Capture the cell that displays the provided text and extract its [x, y] central coordinate. 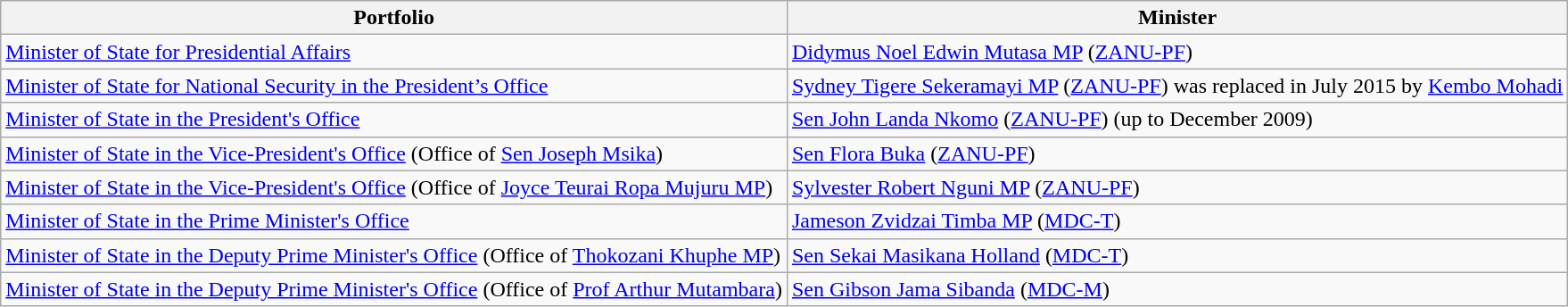
Sen Flora Buka (ZANU-PF) [1177, 153]
Sydney Tigere Sekeramayi MP (ZANU-PF) was replaced in July 2015 by Kembo Mohadi [1177, 86]
Didymus Noel Edwin Mutasa MP (ZANU-PF) [1177, 52]
Minister of State in the Vice-President's Office (Office of Joyce Teurai Ropa Mujuru MP) [394, 187]
Minister of State in the Deputy Prime Minister's Office (Office of Prof Arthur Mutambara) [394, 289]
Sen Sekai Masikana Holland (MDC-T) [1177, 255]
Minister of State for National Security in the President’s Office [394, 86]
Minister of State in the Deputy Prime Minister's Office (Office of Thokozani Khuphe MP) [394, 255]
Minister of State in the Vice-President's Office (Office of Sen Joseph Msika) [394, 153]
Minister of State in the Prime Minister's Office [394, 221]
Portfolio [394, 18]
Jameson Zvidzai Timba MP (MDC-T) [1177, 221]
Minister of State in the President's Office [394, 120]
Sen John Landa Nkomo (ZANU-PF) (up to December 2009) [1177, 120]
Minister of State for Presidential Affairs [394, 52]
Minister [1177, 18]
Sen Gibson Jama Sibanda (MDC-M) [1177, 289]
Sylvester Robert Nguni MP (ZANU-PF) [1177, 187]
